For the text-containing cell, return its midpoint in (x, y) coordinate format. 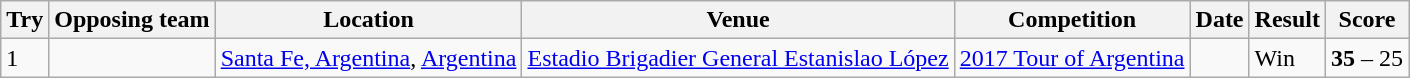
Estadio Brigadier General Estanislao López (738, 58)
Win (1287, 58)
35 – 25 (1366, 58)
Location (368, 20)
Santa Fe, Argentina, Argentina (368, 58)
Opposing team (132, 20)
2017 Tour of Argentina (1072, 58)
1 (25, 58)
Competition (1072, 20)
Venue (738, 20)
Result (1287, 20)
Date (1220, 20)
Score (1366, 20)
Try (25, 20)
